Search for the cell housing the specified text and yield its [X, Y] center coordinate. 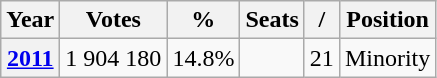
Minority [387, 58]
Votes [114, 20]
Seats [272, 20]
Position [387, 20]
Year [30, 20]
2011 [30, 58]
/ [322, 20]
1 904 180 [114, 58]
14.8% [204, 58]
% [204, 20]
21 [322, 58]
